Locate the cell with the specified text and output its [X, Y] center coordinate. 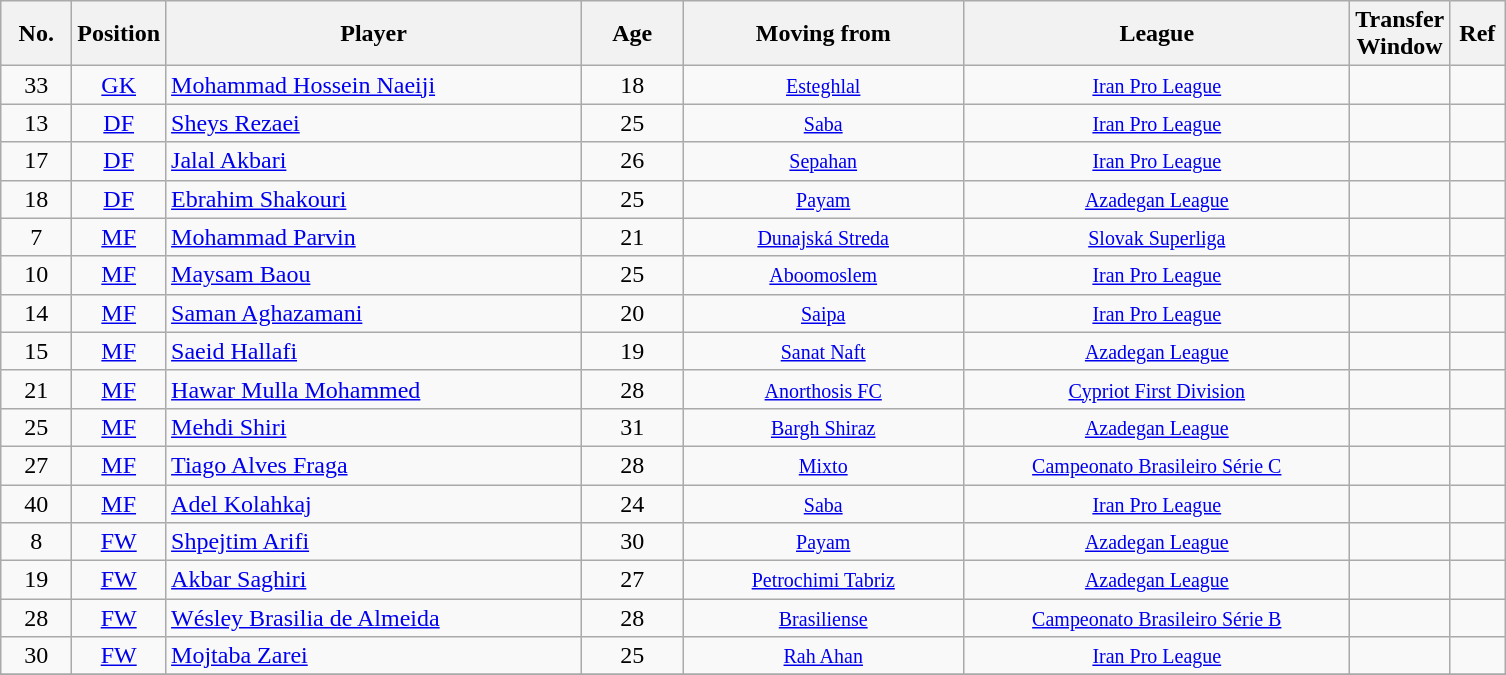
Sepahan [824, 161]
Ref [1477, 34]
Wésley Brasilia de Almeida [374, 618]
14 [36, 313]
Moving from [824, 34]
40 [36, 503]
Tiago Alves Fraga [374, 465]
Saman Aghazamani [374, 313]
Jalal Akbari [374, 161]
Campeonato Brasileiro Série B [1157, 618]
Esteghlal [824, 85]
8 [36, 542]
17 [36, 161]
24 [632, 503]
Position [119, 34]
Adel Kolahkaj [374, 503]
Mojtaba Zarei [374, 656]
Rah Ahan [824, 656]
15 [36, 351]
Player [374, 34]
20 [632, 313]
GK [119, 85]
Sheys Rezaei [374, 123]
Brasiliense [824, 618]
Mehdi Shiri [374, 427]
Saeid Hallafi [374, 351]
Transfer Window [1400, 34]
Sanat Naft [824, 351]
33 [36, 85]
Slovak Superliga [1157, 237]
26 [632, 161]
Age [632, 34]
League [1157, 34]
Saipa [824, 313]
Mixto [824, 465]
Aboomoslem [824, 275]
7 [36, 237]
Hawar Mulla Mohammed [374, 389]
Mohammad Parvin [374, 237]
Ebrahim Shakouri [374, 199]
Cypriot First Division [1157, 389]
31 [632, 427]
Bargh Shiraz [824, 427]
Campeonato Brasileiro Série C [1157, 465]
Maysam Baou [374, 275]
Anorthosis FC [824, 389]
Petrochimi Tabriz [824, 580]
10 [36, 275]
Mohammad Hossein Naeiji [374, 85]
Shpejtim Arifi [374, 542]
Dunajská Streda [824, 237]
No. [36, 34]
13 [36, 123]
Akbar Saghiri [374, 580]
